Identify which cell holds the provided text, then report its [X, Y] central coordinate. 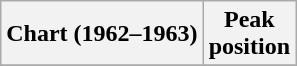
Peakposition [249, 34]
Chart (1962–1963) [102, 34]
